Detect which cell encompasses the target text, then output its (X, Y) center coordinate. 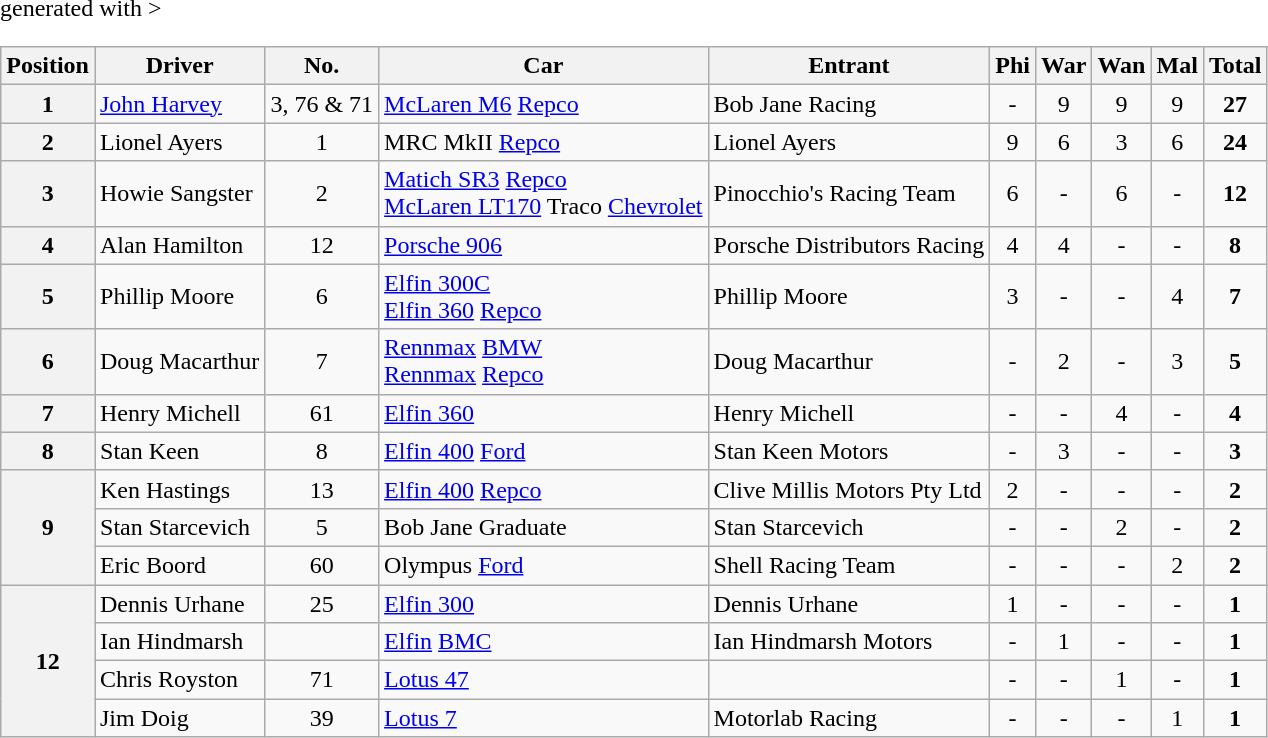
Howie Sangster (179, 194)
Ken Hastings (179, 489)
No. (322, 66)
13 (322, 489)
Lotus 7 (544, 718)
Jim Doig (179, 718)
Lotus 47 (544, 680)
Position (48, 66)
Clive Millis Motors Pty Ltd (849, 489)
Matich SR3 Repco McLaren LT170 Traco Chevrolet (544, 194)
Alan Hamilton (179, 245)
Ian Hindmarsh Motors (849, 642)
McLaren M6 Repco (544, 104)
John Harvey (179, 104)
Mal (1177, 66)
60 (322, 565)
Elfin 300CElfin 360 Repco (544, 296)
Elfin 400 Ford (544, 451)
3, 76 & 71 (322, 104)
Olympus Ford (544, 565)
Shell Racing Team (849, 565)
Elfin 400 Repco (544, 489)
Porsche 906 (544, 245)
Elfin 360 (544, 413)
Total (1235, 66)
Motorlab Racing (849, 718)
27 (1235, 104)
61 (322, 413)
Bob Jane Racing (849, 104)
Elfin 300 (544, 603)
Rennmax BMW Rennmax Repco (544, 362)
39 (322, 718)
Wan (1122, 66)
Bob Jane Graduate (544, 527)
Stan Keen (179, 451)
24 (1235, 142)
Driver (179, 66)
Porsche Distributors Racing (849, 245)
Elfin BMC (544, 642)
Car (544, 66)
Entrant (849, 66)
Ian Hindmarsh (179, 642)
Chris Royston (179, 680)
Phi (1013, 66)
71 (322, 680)
MRC MkII Repco (544, 142)
Stan Keen Motors (849, 451)
25 (322, 603)
War (1063, 66)
Pinocchio's Racing Team (849, 194)
Eric Boord (179, 565)
